Determine the [X, Y] coordinate at the center of the cell enclosing the given text.  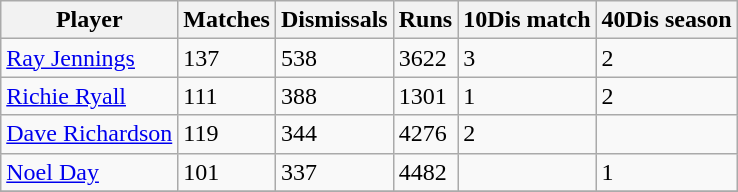
40Dis season [666, 20]
111 [227, 96]
119 [227, 134]
101 [227, 172]
137 [227, 58]
Runs [425, 20]
538 [334, 58]
10Dis match [527, 20]
Ray Jennings [90, 58]
388 [334, 96]
Matches [227, 20]
Richie Ryall [90, 96]
Player [90, 20]
337 [334, 172]
1301 [425, 96]
Dismissals [334, 20]
Dave Richardson [90, 134]
4276 [425, 134]
Noel Day [90, 172]
3 [527, 58]
4482 [425, 172]
3622 [425, 58]
344 [334, 134]
